Output the [X, Y] coordinate of the center of the cell containing the given text.  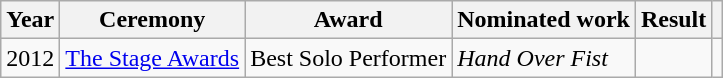
Year [30, 20]
Hand Over Fist [544, 58]
2012 [30, 58]
Result [673, 20]
Award [348, 20]
Nominated work [544, 20]
Best Solo Performer [348, 58]
The Stage Awards [152, 58]
Ceremony [152, 20]
